Locate the cell with the specified text and output its (X, Y) center coordinate. 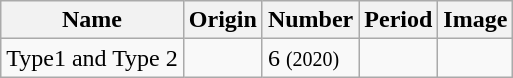
Origin (222, 20)
6 (2020) (310, 58)
Name (92, 20)
Type1 and Type 2 (92, 58)
Period (398, 20)
Image (476, 20)
Number (310, 20)
